Pinpoint the cell where the given text exists, returning its (x, y) midpoint coordinate. 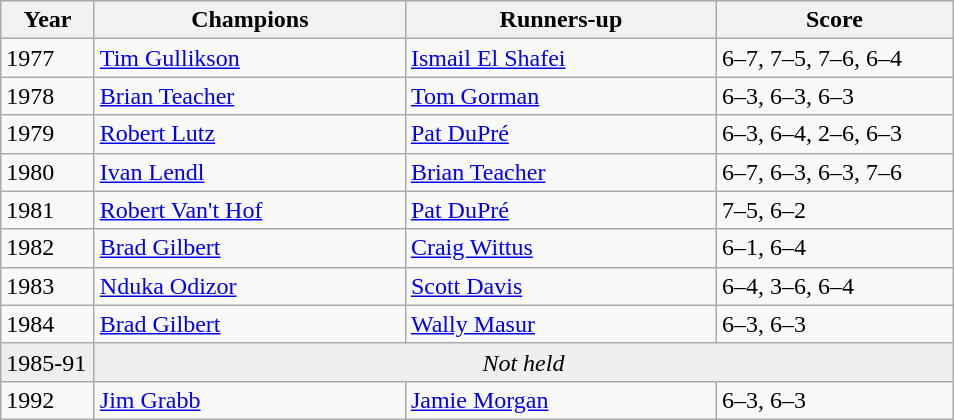
Ivan Lendl (250, 172)
6–3, 6–3, 6–3 (834, 96)
Robert Van't Hof (250, 210)
Tim Gullikson (250, 58)
1982 (48, 248)
6–7, 7–5, 7–6, 6–4 (834, 58)
Scott Davis (560, 286)
1985-91 (48, 362)
Robert Lutz (250, 134)
Wally Masur (560, 324)
Craig Wittus (560, 248)
Runners-up (560, 20)
Champions (250, 20)
1979 (48, 134)
Ismail El Shafei (560, 58)
6–3, 6–4, 2–6, 6–3 (834, 134)
Nduka Odizor (250, 286)
1980 (48, 172)
Year (48, 20)
1984 (48, 324)
Tom Gorman (560, 96)
Jamie Morgan (560, 400)
Not held (523, 362)
1992 (48, 400)
1981 (48, 210)
1983 (48, 286)
6–7, 6–3, 6–3, 7–6 (834, 172)
Score (834, 20)
7–5, 6–2 (834, 210)
1978 (48, 96)
6–4, 3–6, 6–4 (834, 286)
1977 (48, 58)
Jim Grabb (250, 400)
6–1, 6–4 (834, 248)
